Search for the cell housing the specified text and yield its (x, y) center coordinate. 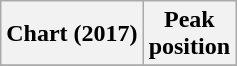
Peak position (189, 34)
Chart (2017) (72, 34)
